Determine the (X, Y) coordinate at the center of the cell enclosing the given text.  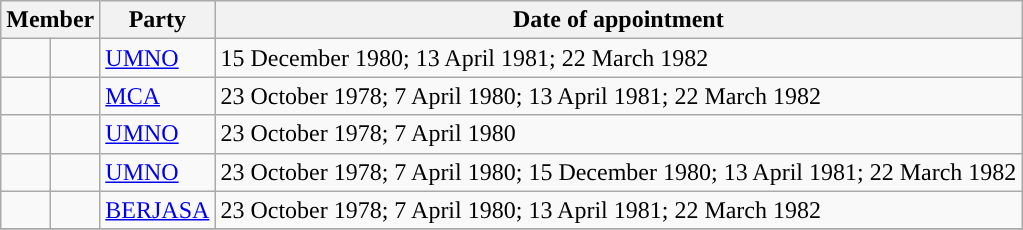
MCA (158, 96)
15 December 1980; 13 April 1981; 22 March 1982 (618, 58)
Member (50, 20)
23 October 1978; 7 April 1980; 15 December 1980; 13 April 1981; 22 March 1982 (618, 172)
BERJASA (158, 210)
23 October 1978; 7 April 1980 (618, 134)
Party (158, 20)
Date of appointment (618, 20)
